Search for the cell housing the specified text and yield its [x, y] center coordinate. 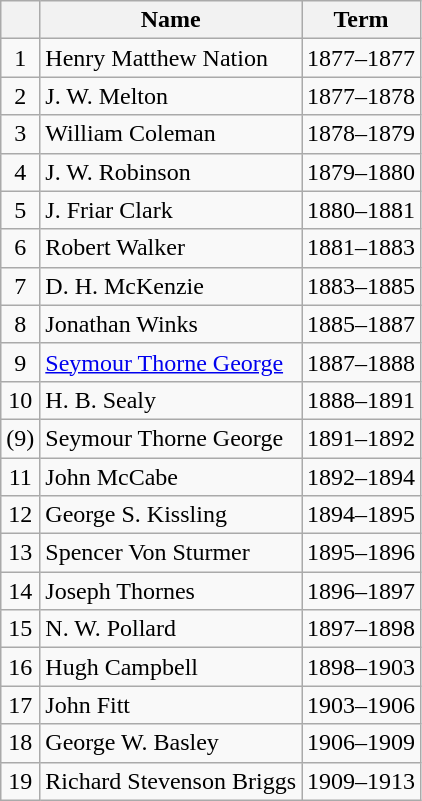
1906–1909 [362, 743]
1894–1895 [362, 515]
15 [20, 629]
1888–1891 [362, 400]
John McCabe [171, 477]
H. B. Sealy [171, 400]
Robert Walker [171, 248]
12 [20, 515]
George W. Basley [171, 743]
1879–1880 [362, 172]
J. W. Robinson [171, 172]
14 [20, 591]
1 [20, 58]
4 [20, 172]
1891–1892 [362, 438]
Name [171, 20]
11 [20, 477]
John Fitt [171, 705]
1896–1897 [362, 591]
1897–1898 [362, 629]
6 [20, 248]
Jonathan Winks [171, 324]
1909–1913 [362, 781]
16 [20, 667]
1885–1887 [362, 324]
Spencer Von Sturmer [171, 553]
1898–1903 [362, 667]
Hugh Campbell [171, 667]
George S. Kissling [171, 515]
1877–1877 [362, 58]
19 [20, 781]
18 [20, 743]
2 [20, 96]
D. H. McKenzie [171, 286]
5 [20, 210]
13 [20, 553]
3 [20, 134]
Henry Matthew Nation [171, 58]
1887–1888 [362, 362]
10 [20, 400]
1892–1894 [362, 477]
Term [362, 20]
9 [20, 362]
N. W. Pollard [171, 629]
1881–1883 [362, 248]
Joseph Thornes [171, 591]
8 [20, 324]
1895–1896 [362, 553]
1877–1878 [362, 96]
1880–1881 [362, 210]
1883–1885 [362, 286]
William Coleman [171, 134]
Richard Stevenson Briggs [171, 781]
1878–1879 [362, 134]
7 [20, 286]
J. Friar Clark [171, 210]
J. W. Melton [171, 96]
1903–1906 [362, 705]
17 [20, 705]
(9) [20, 438]
